Find where the given text appears and provide that cell's center as (x, y) coordinate. 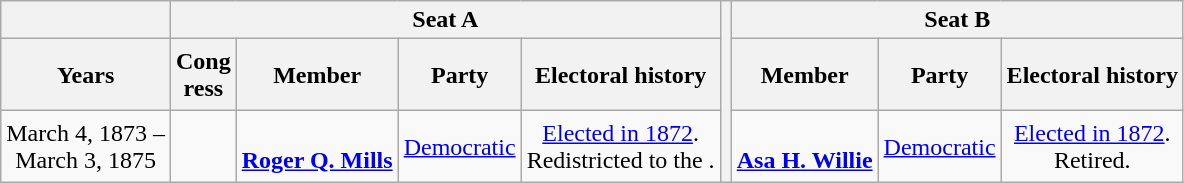
Roger Q. Mills (317, 147)
Seat B (957, 20)
March 4, 1873 –March 3, 1875 (86, 147)
Years (86, 75)
Asa H. Willie (804, 147)
Elected in 1872.Redistricted to the . (620, 147)
Elected in 1872.Retired. (1092, 147)
Seat A (445, 20)
Congress (203, 75)
